Find where the given text appears and provide that cell's center as (X, Y) coordinate. 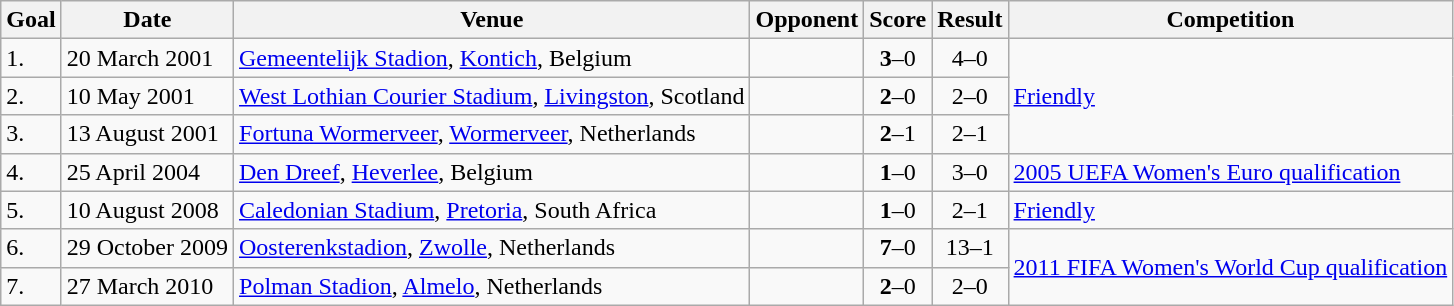
25 April 2004 (147, 172)
Gemeentelijk Stadion, Kontich, Belgium (492, 58)
10 August 2008 (147, 210)
13 August 2001 (147, 134)
13–1 (970, 248)
3. (31, 134)
5. (31, 210)
Den Dreef, Heverlee, Belgium (492, 172)
Goal (31, 20)
Fortuna Wormerveer, Wormerveer, Netherlands (492, 134)
1. (31, 58)
Caledonian Stadium, Pretoria, South Africa (492, 210)
4. (31, 172)
7–0 (898, 248)
Opponent (807, 20)
Date (147, 20)
2. (31, 96)
4–0 (970, 58)
West Lothian Courier Stadium, Livingston, Scotland (492, 96)
Score (898, 20)
7. (31, 286)
2005 UEFA Women's Euro qualification (1230, 172)
20 March 2001 (147, 58)
2011 FIFA Women's World Cup qualification (1230, 267)
10 May 2001 (147, 96)
Result (970, 20)
Polman Stadion, Almelo, Netherlands (492, 286)
27 March 2010 (147, 286)
6. (31, 248)
Oosterenkstadion, Zwolle, Netherlands (492, 248)
Venue (492, 20)
29 October 2009 (147, 248)
Competition (1230, 20)
